Find where the given text appears and provide that cell's center as [X, Y] coordinate. 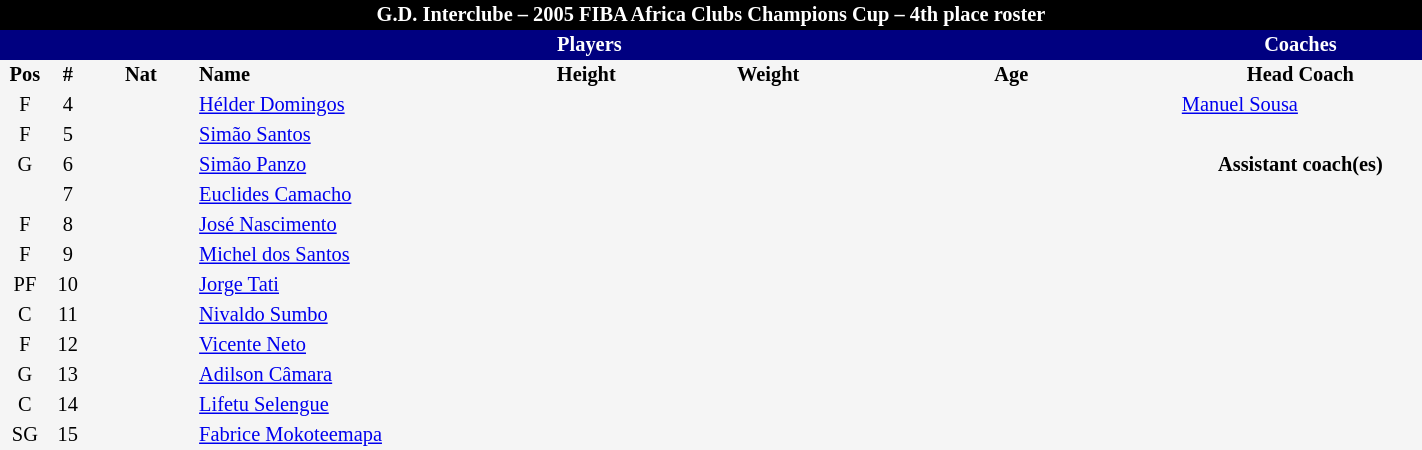
8 [68, 225]
Hélder Domingos [338, 105]
Simão Santos [338, 135]
Nivaldo Sumbo [338, 315]
Manuel Sousa [1300, 105]
Nat [141, 75]
Jorge Tati [338, 285]
9 [68, 255]
Assistant coach(es) [1300, 165]
Players [590, 45]
13 [68, 375]
Weight [768, 75]
Height [586, 75]
# [68, 75]
11 [68, 315]
7 [68, 195]
14 [68, 405]
SG [25, 435]
Simão Panzo [338, 165]
Michel dos Santos [338, 255]
Lifetu Selengue [338, 405]
Coaches [1300, 45]
Age [1012, 75]
Adilson Câmara [338, 375]
Vicente Neto [338, 345]
José Nascimento [338, 225]
10 [68, 285]
Pos [25, 75]
4 [68, 105]
12 [68, 345]
Head Coach [1300, 75]
PF [25, 285]
6 [68, 165]
Euclides Camacho [338, 195]
Fabrice Mokoteemapa [338, 435]
15 [68, 435]
5 [68, 135]
Name [338, 75]
G.D. Interclube – 2005 FIBA Africa Clubs Champions Cup – 4th place roster [711, 15]
